For the text-containing cell, return its midpoint in (x, y) coordinate format. 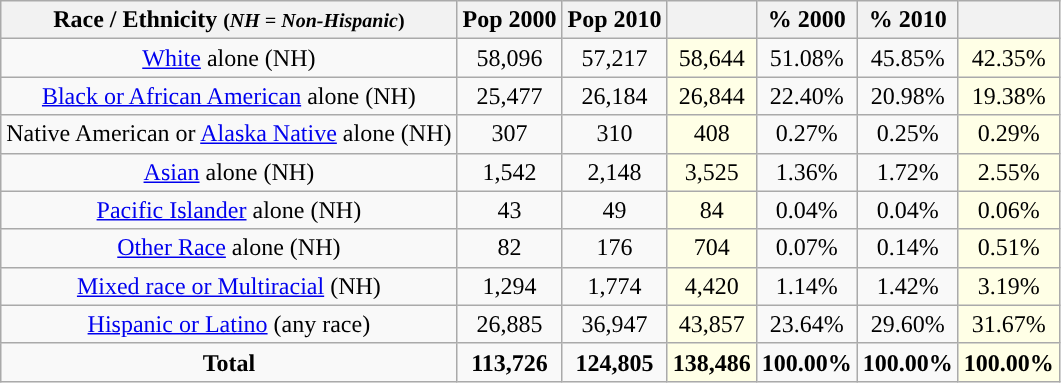
0.06% (1008, 210)
124,805 (614, 362)
84 (712, 210)
58,644 (712, 58)
Pop 2000 (510, 20)
113,726 (510, 362)
58,096 (510, 58)
43,857 (712, 324)
1.14% (806, 286)
0.25% (908, 134)
22.40% (806, 96)
2,148 (614, 172)
36,947 (614, 324)
19.38% (1008, 96)
3,525 (712, 172)
Race / Ethnicity (NH = Non-Hispanic) (229, 20)
1.42% (908, 286)
57,217 (614, 58)
1.36% (806, 172)
0.51% (1008, 248)
% 2010 (908, 20)
Pop 2010 (614, 20)
% 2000 (806, 20)
29.60% (908, 324)
White alone (NH) (229, 58)
Other Race alone (NH) (229, 248)
0.27% (806, 134)
42.35% (1008, 58)
0.07% (806, 248)
49 (614, 210)
1.72% (908, 172)
138,486 (712, 362)
Pacific Islander alone (NH) (229, 210)
1,542 (510, 172)
26,184 (614, 96)
2.55% (1008, 172)
0.29% (1008, 134)
1,294 (510, 286)
20.98% (908, 96)
Black or African American alone (NH) (229, 96)
0.14% (908, 248)
Hispanic or Latino (any race) (229, 324)
45.85% (908, 58)
51.08% (806, 58)
23.64% (806, 324)
Asian alone (NH) (229, 172)
176 (614, 248)
310 (614, 134)
4,420 (712, 286)
26,885 (510, 324)
Native American or Alaska Native alone (NH) (229, 134)
Total (229, 362)
26,844 (712, 96)
25,477 (510, 96)
408 (712, 134)
31.67% (1008, 324)
82 (510, 248)
Mixed race or Multiracial (NH) (229, 286)
43 (510, 210)
3.19% (1008, 286)
307 (510, 134)
704 (712, 248)
1,774 (614, 286)
